Determine the [X, Y] coordinate at the center of the cell enclosing the given text.  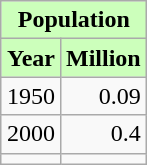
0.09 [104, 96]
Million [104, 58]
1950 [30, 96]
0.4 [104, 134]
Population [74, 20]
2000 [30, 134]
Year [30, 58]
